Locate the cell with the specified text and output its (X, Y) center coordinate. 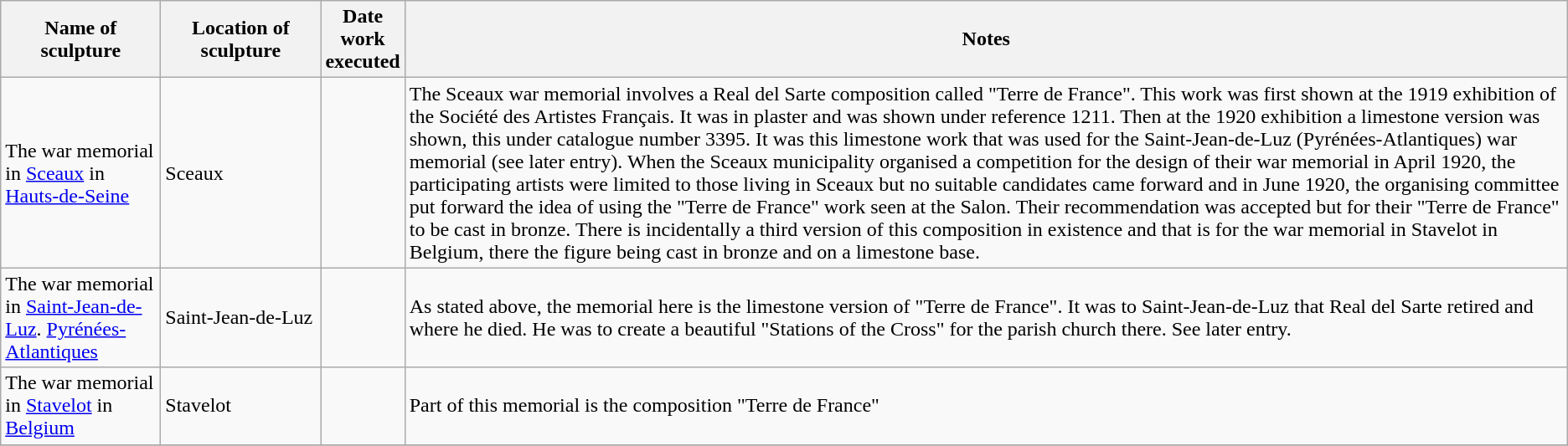
Name of sculpture (80, 39)
The war memorial in Stavelot in Belgium (80, 406)
The war memorial in Sceaux in Hauts-de-Seine (80, 172)
Part of this memorial is the composition "Terre de France" (986, 406)
Location of sculpture (241, 39)
The war memorial in Saint-Jean-de-Luz. Pyrénées-Atlantiques (80, 318)
Date work executed (363, 39)
Notes (986, 39)
Stavelot (241, 406)
Sceaux (241, 172)
Saint-Jean-de-Luz (241, 318)
